Pinpoint the cell where the given text exists, returning its [X, Y] midpoint coordinate. 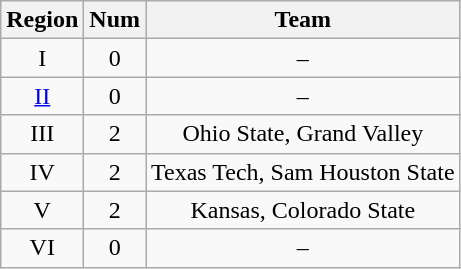
III [42, 134]
Texas Tech, Sam Houston State [304, 172]
Num [115, 20]
V [42, 210]
Kansas, Colorado State [304, 210]
Ohio State, Grand Valley [304, 134]
I [42, 58]
II [42, 96]
IV [42, 172]
Team [304, 20]
VI [42, 248]
Region [42, 20]
